Identify which cell holds the provided text, then report its [X, Y] central coordinate. 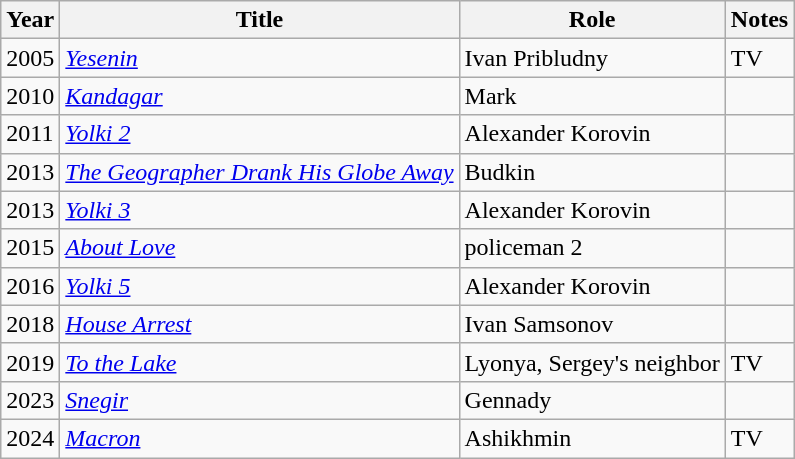
2019 [30, 362]
Gennady [592, 400]
2023 [30, 400]
To the Lake [260, 362]
The Geographer Drank His Globe Away [260, 172]
Macron [260, 438]
Year [30, 20]
House Arrest [260, 324]
Mark [592, 96]
Yesenin [260, 58]
2010 [30, 96]
Ivan Samsonov [592, 324]
Budkin [592, 172]
Yolki 2 [260, 134]
Ivan Pribludny [592, 58]
Snegir [260, 400]
2005 [30, 58]
policeman 2 [592, 248]
Ashikhmin [592, 438]
Yolki 5 [260, 286]
Yolki 3 [260, 210]
2011 [30, 134]
2015 [30, 248]
2016 [30, 286]
Role [592, 20]
Title [260, 20]
Lyonya, Sergey's neighbor [592, 362]
About Love [260, 248]
2024 [30, 438]
Kandagar [260, 96]
2018 [30, 324]
Notes [759, 20]
